Search for the cell housing the specified text and yield its [X, Y] center coordinate. 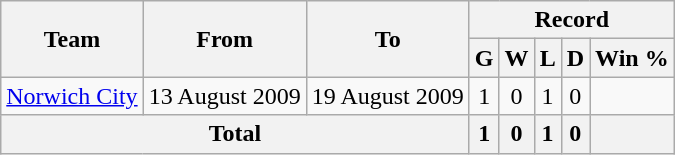
From [224, 39]
G [484, 58]
19 August 2009 [388, 96]
L [548, 58]
W [516, 58]
Win % [632, 58]
D [575, 58]
Team [72, 39]
13 August 2009 [224, 96]
Record [572, 20]
Total [236, 134]
Norwich City [72, 96]
To [388, 39]
